Detect which cell encompasses the target text, then output its (X, Y) center coordinate. 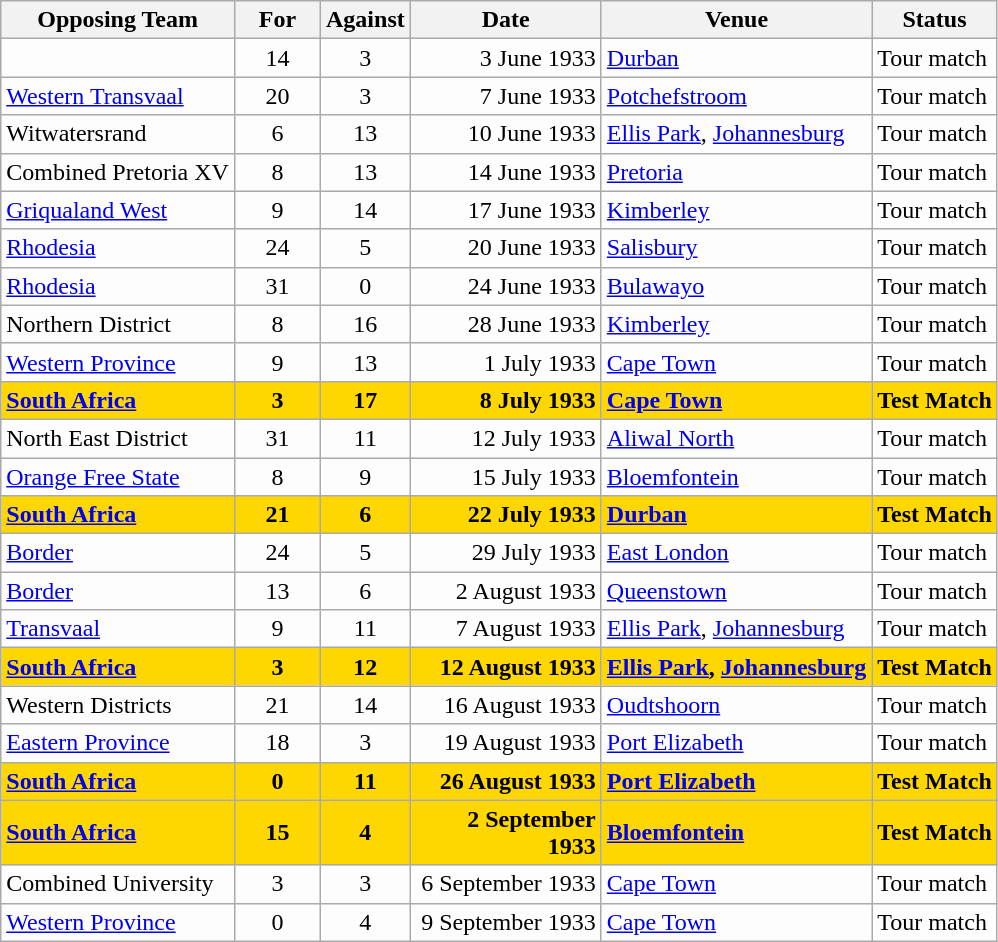
17 (366, 400)
Northern District (118, 324)
26 August 1933 (506, 781)
Queenstown (736, 591)
3 June 1933 (506, 58)
6 September 1933 (506, 884)
Venue (736, 20)
For (277, 20)
22 July 1933 (506, 515)
1 July 1933 (506, 362)
Western Transvaal (118, 96)
Combined University (118, 884)
18 (277, 743)
Bulawayo (736, 286)
15 (277, 832)
20 (277, 96)
North East District (118, 438)
8 July 1933 (506, 400)
Against (366, 20)
Status (935, 20)
Eastern Province (118, 743)
Griqualand West (118, 210)
Western Districts (118, 705)
29 July 1933 (506, 553)
Combined Pretoria XV (118, 172)
Potchefstroom (736, 96)
28 June 1933 (506, 324)
Aliwal North (736, 438)
Orange Free State (118, 477)
17 June 1933 (506, 210)
12 August 1933 (506, 667)
9 September 1933 (506, 922)
2 September 1933 (506, 832)
16 (366, 324)
7 June 1933 (506, 96)
Pretoria (736, 172)
East London (736, 553)
Oudtshoorn (736, 705)
10 June 1933 (506, 134)
15 July 1933 (506, 477)
20 June 1933 (506, 248)
Salisbury (736, 248)
Opposing Team (118, 20)
Date (506, 20)
7 August 1933 (506, 629)
Transvaal (118, 629)
12 July 1933 (506, 438)
24 June 1933 (506, 286)
2 August 1933 (506, 591)
19 August 1933 (506, 743)
14 June 1933 (506, 172)
12 (366, 667)
16 August 1933 (506, 705)
Witwatersrand (118, 134)
